Scan for the cell matching the given text and deliver its [x, y] coordinate at center. 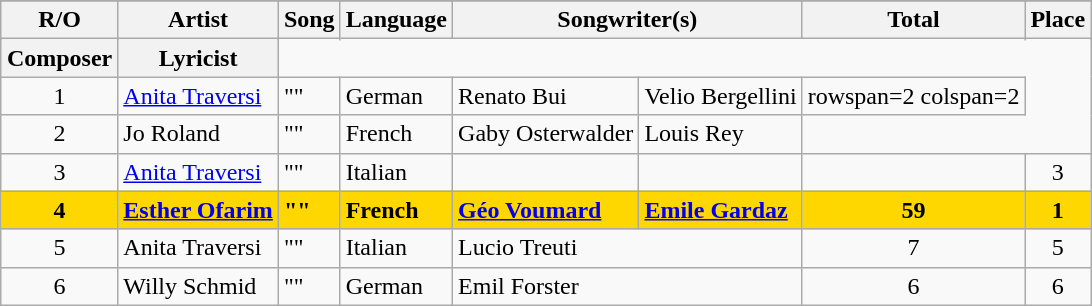
Jo Roland [198, 134]
Louis Rey [720, 134]
Velio Bergellini [720, 96]
7 [914, 248]
Emile Gardaz [720, 210]
2 [59, 134]
Total [914, 20]
Géo Voumard [546, 210]
Emil Forster [628, 286]
R/O [59, 20]
Songwriter(s) [628, 20]
Renato Bui [546, 96]
Gaby Osterwalder [546, 134]
Composer [59, 58]
Language [396, 20]
Place [1058, 20]
59 [914, 210]
Lyricist [198, 58]
Lucio Treuti [628, 248]
Song [309, 20]
Willy Schmid [198, 286]
Esther Ofarim [198, 210]
rowspan=2 colspan=2 [914, 96]
4 [59, 210]
Artist [198, 20]
